Identify which cell holds the provided text, then report its (X, Y) central coordinate. 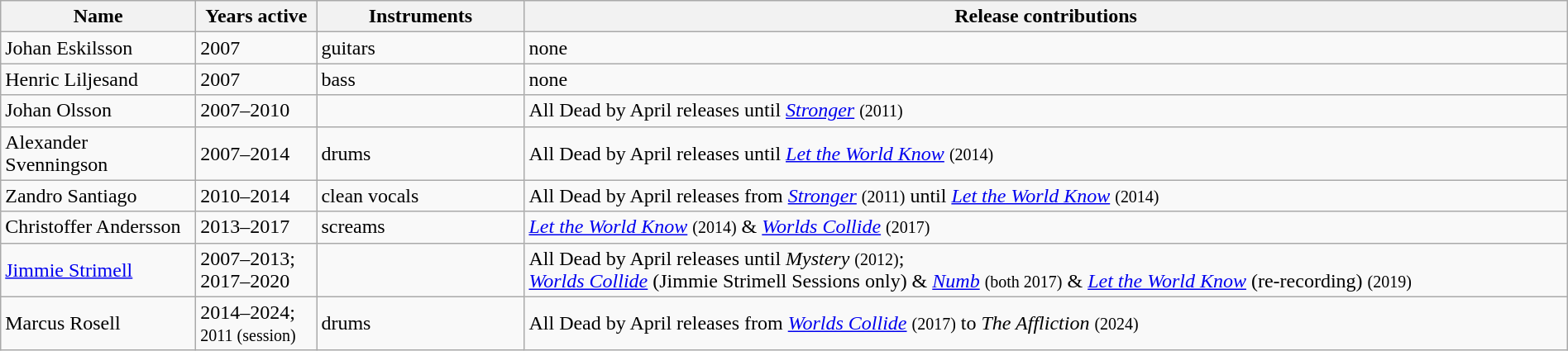
2007–2013; 2017–2020 (256, 269)
bass (420, 79)
Alexander Svenningson (98, 154)
clean vocals (420, 196)
2007–2010 (256, 111)
2014–2024;2011 (session) (256, 324)
All Dead by April releases from Stronger (2011) until Let the World Know (2014) (1045, 196)
All Dead by April releases until Stronger (2011) (1045, 111)
All Dead by April releases until Let the World Know (2014) (1045, 154)
Zandro Santiago (98, 196)
Johan Olsson (98, 111)
screams (420, 227)
Henric Liljesand (98, 79)
Christoffer Andersson (98, 227)
Johan Eskilsson (98, 48)
Marcus Rosell (98, 324)
2010–2014 (256, 196)
2007–2014 (256, 154)
Jimmie Strimell (98, 269)
Name (98, 17)
Let the World Know (2014) & Worlds Collide (2017) (1045, 227)
2013–2017 (256, 227)
All Dead by April releases from Worlds Collide (2017) to The Affliction (2024) (1045, 324)
Release contributions (1045, 17)
Instruments (420, 17)
Years active (256, 17)
guitars (420, 48)
